Return the (X, Y) coordinate for the center point of the cell that contains the specified text.  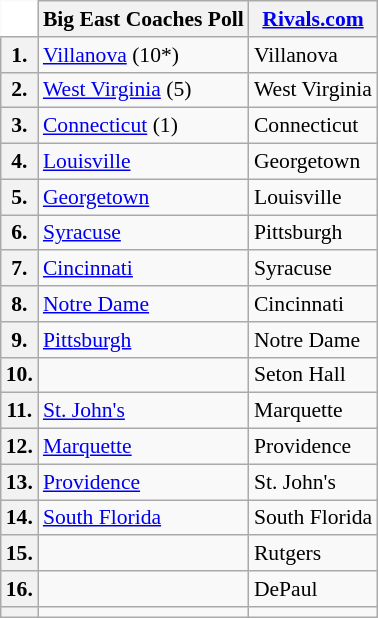
16. (20, 589)
Big East Coaches Poll (144, 19)
9. (20, 340)
13. (20, 482)
1. (20, 55)
11. (20, 411)
Rivals.com (313, 19)
12. (20, 447)
3. (20, 126)
West Virginia (313, 90)
West Virginia (5) (144, 90)
8. (20, 304)
7. (20, 269)
Seton Hall (313, 375)
2. (20, 90)
10. (20, 375)
Connecticut (313, 126)
4. (20, 162)
DePaul (313, 589)
Villanova (10*) (144, 55)
Connecticut (1) (144, 126)
Villanova (313, 55)
15. (20, 554)
Rutgers (313, 554)
6. (20, 233)
14. (20, 518)
5. (20, 197)
